Find where the given text appears and provide that cell's center as [x, y] coordinate. 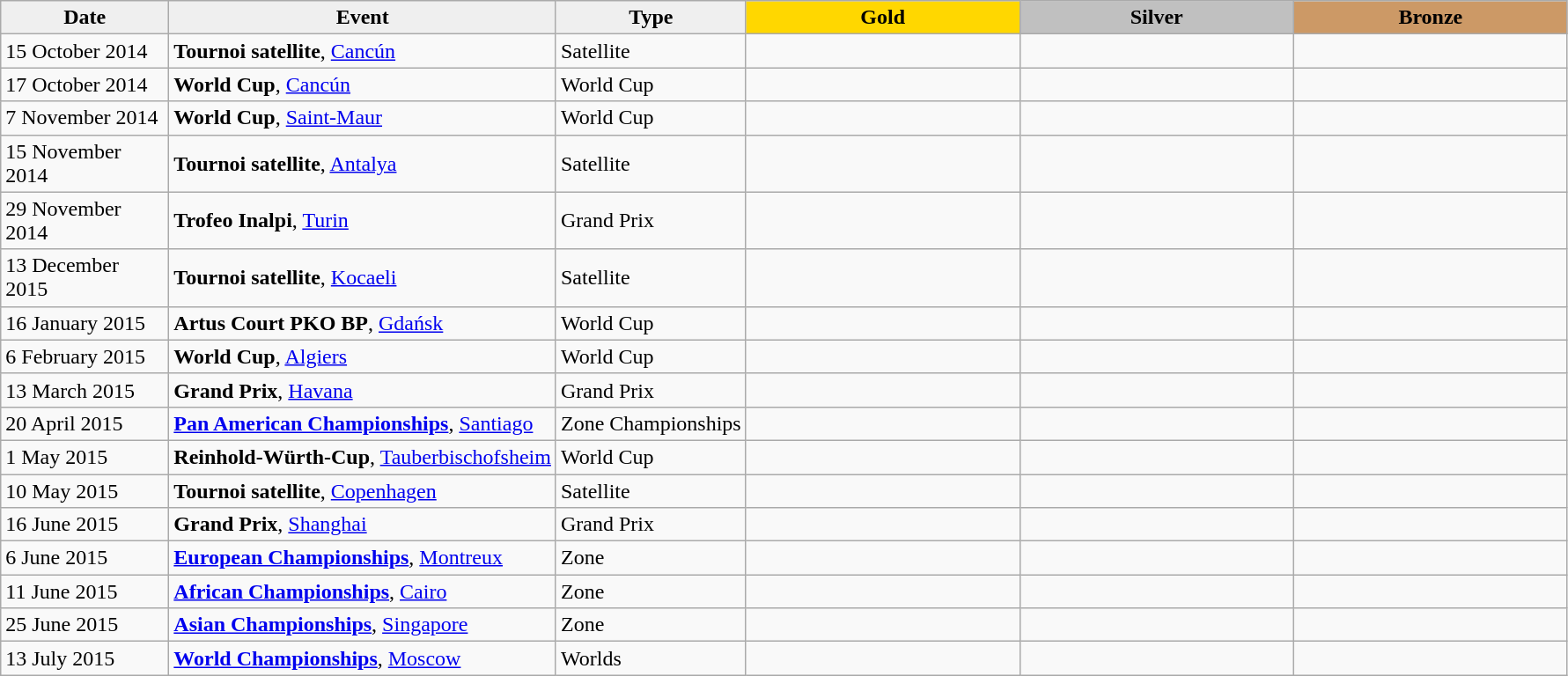
16 January 2015 [85, 323]
11 June 2015 [85, 591]
6 February 2015 [85, 356]
1 May 2015 [85, 457]
Trofeo Inalpi, Turin [363, 220]
Pan American Championships, Santiago [363, 423]
25 June 2015 [85, 625]
European Championships, Montreux [363, 558]
10 May 2015 [85, 490]
African Championships, Cairo [363, 591]
20 April 2015 [85, 423]
13 December 2015 [85, 278]
World Championships, Moscow [363, 658]
16 June 2015 [85, 525]
13 July 2015 [85, 658]
World Cup, Saint-Maur [363, 118]
Grand Prix, Havana [363, 390]
17 October 2014 [85, 84]
Type [651, 18]
Gold [882, 18]
13 March 2015 [85, 390]
6 June 2015 [85, 558]
7 November 2014 [85, 118]
Tournoi satellite, Antalya [363, 164]
Worlds [651, 658]
Tournoi satellite, Cancún [363, 51]
World Cup, Cancún [363, 84]
Grand Prix, Shanghai [363, 525]
Event [363, 18]
Reinhold-Würth-Cup, Tauberbischofsheim [363, 457]
Tournoi satellite, Copenhagen [363, 490]
Date [85, 18]
Silver [1157, 18]
29 November 2014 [85, 220]
World Cup, Algiers [363, 356]
Artus Court PKO BP, Gdańsk [363, 323]
15 November 2014 [85, 164]
15 October 2014 [85, 51]
Asian Championships, Singapore [363, 625]
Zone Championships [651, 423]
Tournoi satellite, Kocaeli [363, 278]
Bronze [1430, 18]
